Output the (x, y) coordinate of the center of the cell containing the given text.  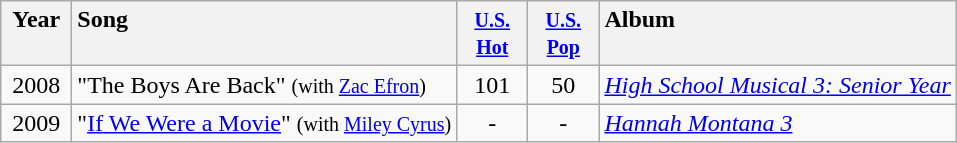
Song (264, 34)
101 (492, 85)
2009 (36, 123)
Year (36, 34)
U.S. Pop (564, 34)
Album (778, 34)
High School Musical 3: Senior Year (778, 85)
"If We Were a Movie" (with Miley Cyrus) (264, 123)
50 (564, 85)
2008 (36, 85)
"The Boys Are Back" (with Zac Efron) (264, 85)
U.S. Hot (492, 34)
Hannah Montana 3 (778, 123)
